For the text-containing cell, return its midpoint in [x, y] coordinate format. 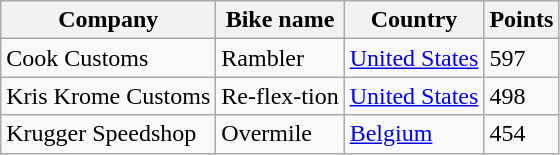
Belgium [414, 134]
454 [522, 134]
498 [522, 96]
Kris Krome Customs [108, 96]
Rambler [280, 58]
Re-flex-tion [280, 96]
Company [108, 20]
Points [522, 20]
Overmile [280, 134]
Bike name [280, 20]
Cook Customs [108, 58]
Krugger Speedshop [108, 134]
597 [522, 58]
Country [414, 20]
